Return the (X, Y) coordinate for the center point of the cell that contains the specified text.  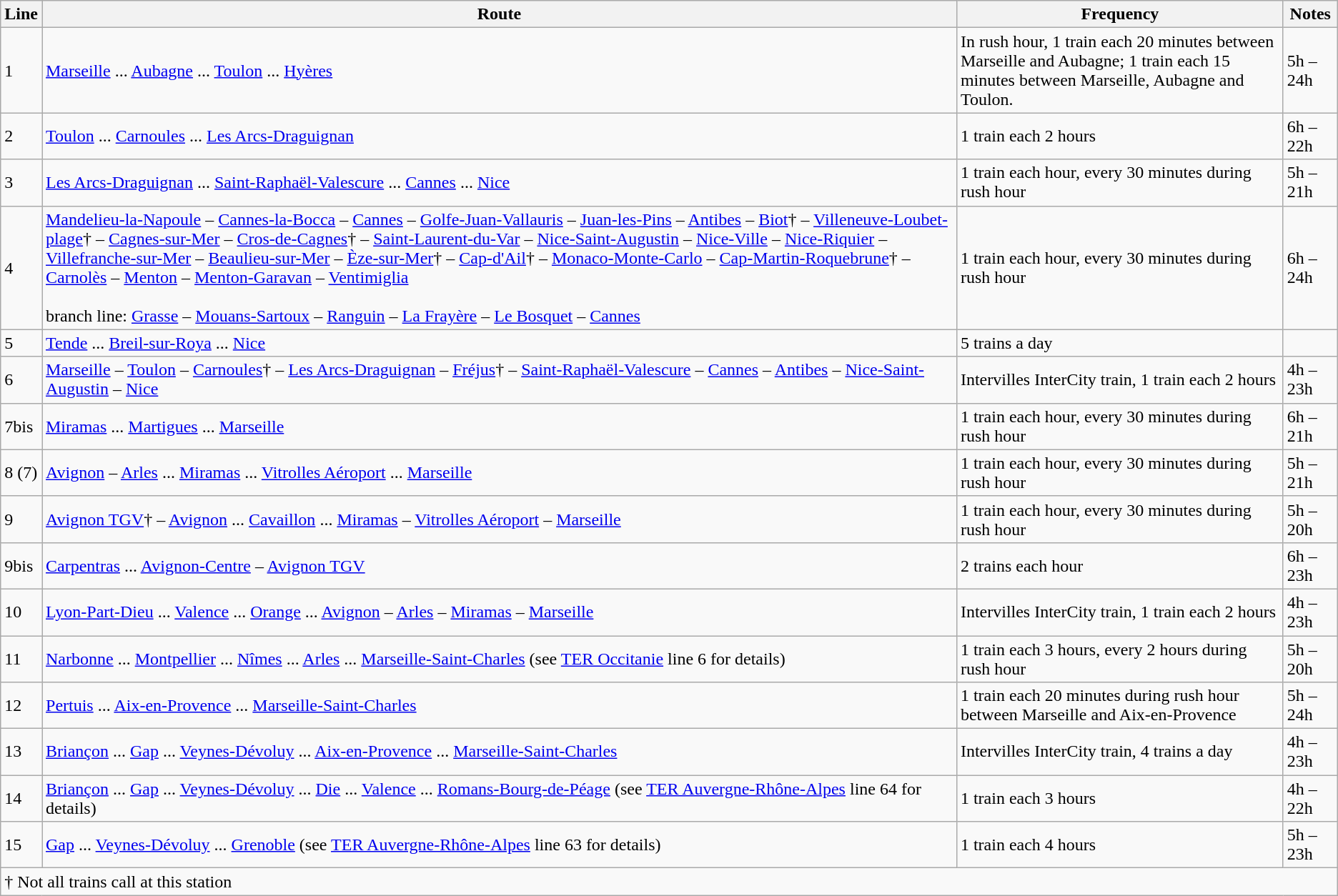
Briançon ... Gap ... Veynes-Dévoluy ... Die ... Valence ... Romans-Bourg-de-Péage (see TER Auvergne-Rhône-Alpes line 64 for details) (499, 799)
Pertuis ... Aix-en-Provence ... Marseille-Saint-Charles (499, 706)
† Not all trains call at this station (669, 882)
Route (499, 14)
1 train each 3 hours (1119, 799)
3 (21, 183)
6h – 23h (1310, 566)
8 (7) (21, 473)
4h – 22h (1310, 799)
Intervilles InterCity train, 4 trains a day (1119, 752)
Toulon ... Carnoules ... Les Arcs-Draguignan (499, 136)
5h – 23h (1310, 845)
9 (21, 519)
14 (21, 799)
1 train each 2 hours (1119, 136)
11 (21, 659)
2 trains each hour (1119, 566)
Gap ... Veynes-Dévoluy ... Grenoble (see TER Auvergne-Rhône-Alpes line 63 for details) (499, 845)
2 (21, 136)
Avignon – Arles ... Miramas ... Vitrolles Aéroport ... Marseille (499, 473)
In rush hour, 1 train each 20 minutes between Marseille and Aubagne; 1 train each 15 minutes between Marseille, Aubagne and Toulon. (1119, 70)
6h – 24h (1310, 267)
9bis (21, 566)
1 (21, 70)
Lyon-Part-Dieu ... Valence ... Orange ... Avignon – Arles – Miramas – Marseille (499, 612)
6h – 21h (1310, 426)
10 (21, 612)
Tende ... Breil-sur-Roya ... Nice (499, 343)
12 (21, 706)
Frequency (1119, 14)
Line (21, 14)
1 train each 20 minutes during rush hour between Marseille and Aix-en-Provence (1119, 706)
Carpentras ... Avignon-Centre – Avignon TGV (499, 566)
13 (21, 752)
5 trains a day (1119, 343)
Avignon TGV† – Avignon ... Cavaillon ... Miramas – Vitrolles Aéroport – Marseille (499, 519)
Marseille – Toulon – Carnoules† – Les Arcs-Draguignan – Fréjus† – Saint-Raphaël-Valescure – Cannes – Antibes – Nice-Saint-Augustin – Nice (499, 380)
Notes (1310, 14)
Narbonne ... Montpellier ... Nîmes ... Arles ... Marseille-Saint-Charles (see TER Occitanie line 6 for details) (499, 659)
1 train each 4 hours (1119, 845)
Les Arcs-Draguignan ... Saint-Raphaël-Valescure ... Cannes ... Nice (499, 183)
1 train each 3 hours, every 2 hours during rush hour (1119, 659)
7bis (21, 426)
Briançon ... Gap ... Veynes-Dévoluy ... Aix-en-Provence ... Marseille-Saint-Charles (499, 752)
Marseille ... Aubagne ... Toulon ... Hyères (499, 70)
5 (21, 343)
6h – 22h (1310, 136)
6 (21, 380)
15 (21, 845)
4 (21, 267)
Miramas ... Martigues ... Marseille (499, 426)
